Detect which cell encompasses the target text, then output its (X, Y) center coordinate. 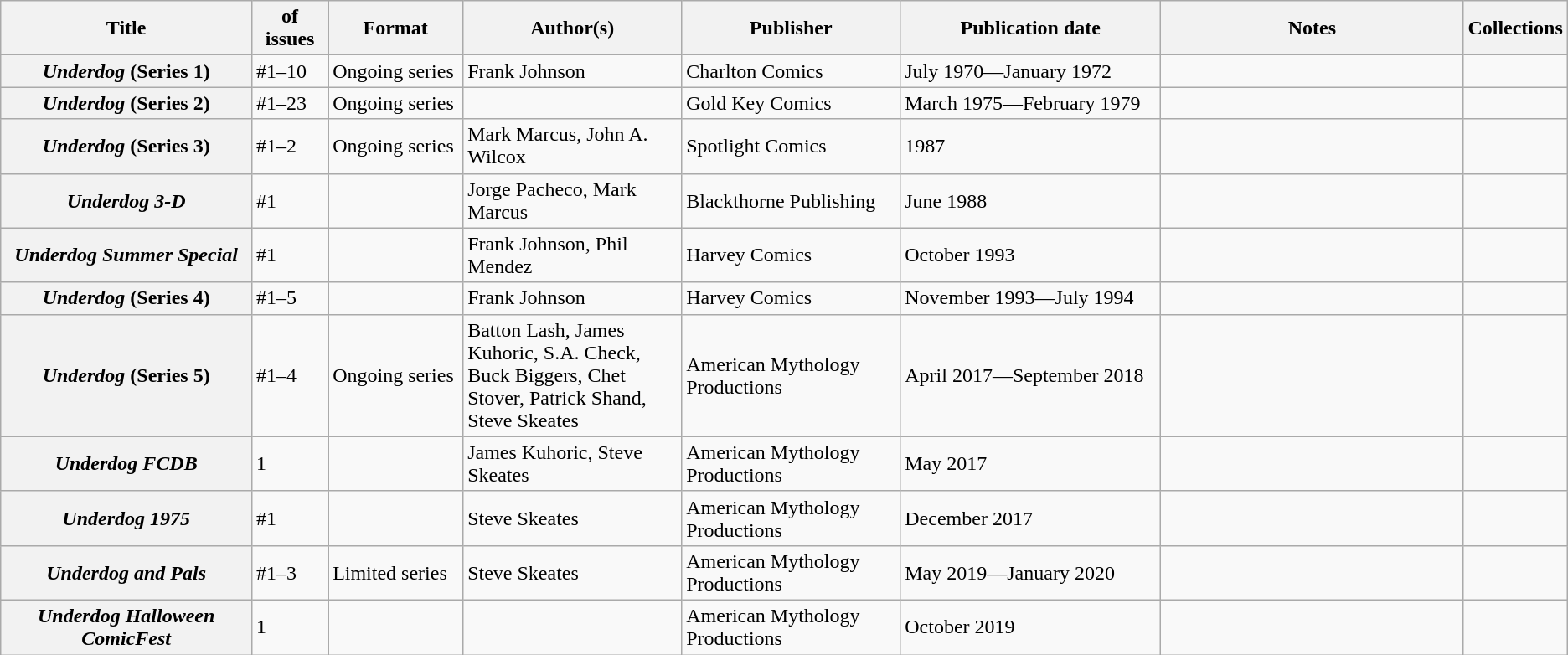
#1–4 (290, 375)
Blackthorne Publishing (791, 201)
May 2019—January 2020 (1030, 573)
Author(s) (573, 28)
Notes (1312, 28)
Underdog (Series 4) (126, 298)
#1–23 (290, 103)
Spotlight Comics (791, 146)
November 1993—July 1994 (1030, 298)
Format (395, 28)
of issues (290, 28)
Batton Lash, James Kuhoric, S.A. Check, Buck Biggers, Chet Stover, Patrick Shand, Steve Skeates (573, 375)
James Kuhoric, Steve Skeates (573, 464)
Charlton Comics (791, 71)
#1–2 (290, 146)
#1–5 (290, 298)
Underdog (Series 1) (126, 71)
Mark Marcus, John A. Wilcox (573, 146)
Underdog (Series 3) (126, 146)
Underdog FCDB (126, 464)
Underdog Halloween ComicFest (126, 627)
Jorge Pacheco, Mark Marcus (573, 201)
Underdog Summer Special (126, 255)
December 2017 (1030, 518)
May 2017 (1030, 464)
Publisher (791, 28)
October 1993 (1030, 255)
Frank Johnson, Phil Mendez (573, 255)
Underdog (Series 2) (126, 103)
July 1970—January 1972 (1030, 71)
March 1975—February 1979 (1030, 103)
October 2019 (1030, 627)
Underdog 3-D (126, 201)
April 2017—September 2018 (1030, 375)
#1–10 (290, 71)
Title (126, 28)
Underdog (Series 5) (126, 375)
#1–3 (290, 573)
Underdog and Pals (126, 573)
June 1988 (1030, 201)
Collections (1515, 28)
Underdog 1975 (126, 518)
Publication date (1030, 28)
Gold Key Comics (791, 103)
Limited series (395, 573)
1987 (1030, 146)
